Search for the cell housing the specified text and yield its (x, y) center coordinate. 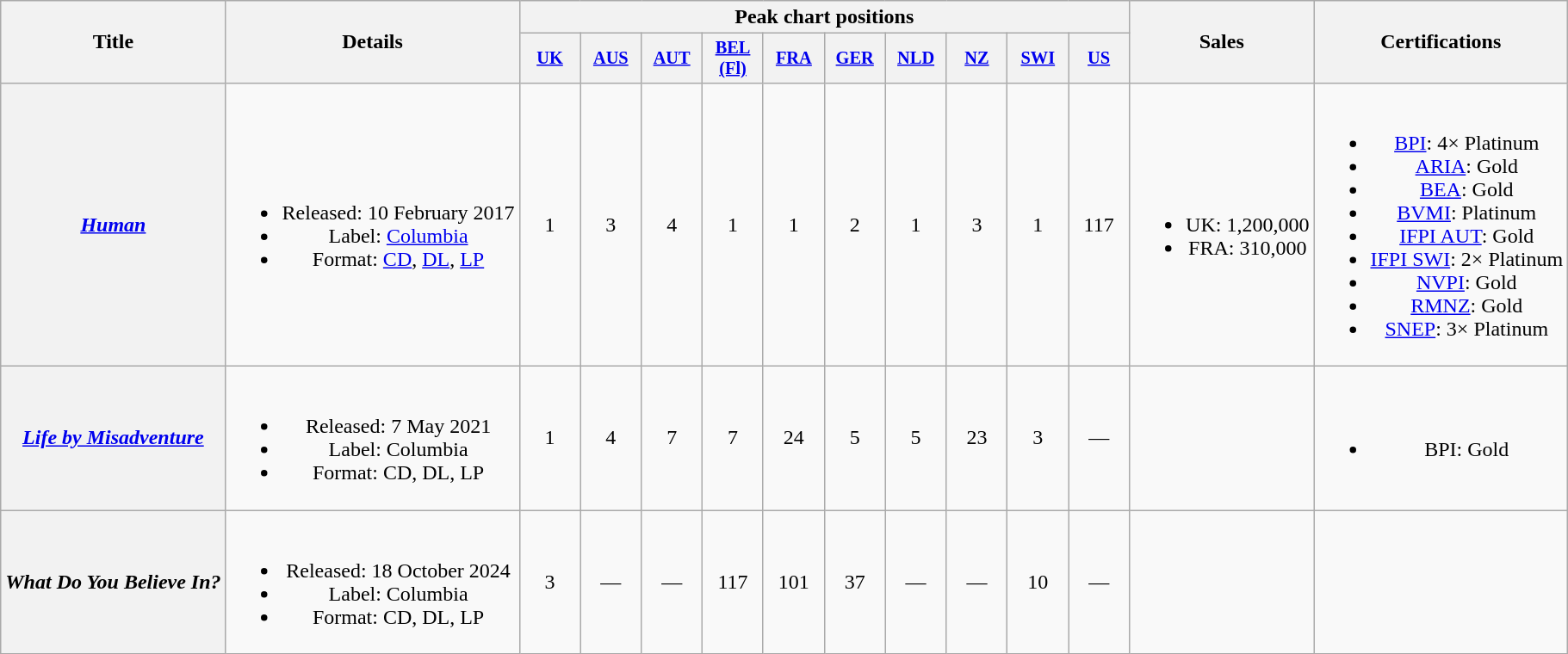
AUS (611, 59)
SWI (1038, 59)
BPI: 4× PlatinumARIA: GoldBEA: GoldBVMI: PlatinumIFPI AUT: GoldIFPI SWI: 2× PlatinumNVPI: GoldRMNZ: GoldSNEP: 3× Platinum (1441, 224)
23 (976, 439)
Certifications (1441, 42)
Human (114, 224)
NZ (976, 59)
GER (854, 59)
BEL(Fl) (734, 59)
Released: 7 May 2021Label: ColumbiaFormat: CD, DL, LP (372, 439)
UK (549, 59)
FRA (794, 59)
AUT (672, 59)
37 (854, 582)
NLD (916, 59)
Title (114, 42)
Sales (1222, 42)
10 (1038, 582)
101 (794, 582)
Released: 18 October 2024Label: ColumbiaFormat: CD, DL, LP (372, 582)
US (1099, 59)
Peak chart positions (825, 17)
Released: 10 February 2017Label: ColumbiaFormat: CD, DL, LP (372, 224)
Details (372, 42)
Life by Misadventure (114, 439)
24 (794, 439)
What Do You Believe In? (114, 582)
UK: 1,200,000FRA: 310,000 (1222, 224)
BPI: Gold (1441, 439)
2 (854, 224)
